Scan for the cell matching the given text and deliver its (x, y) coordinate at center. 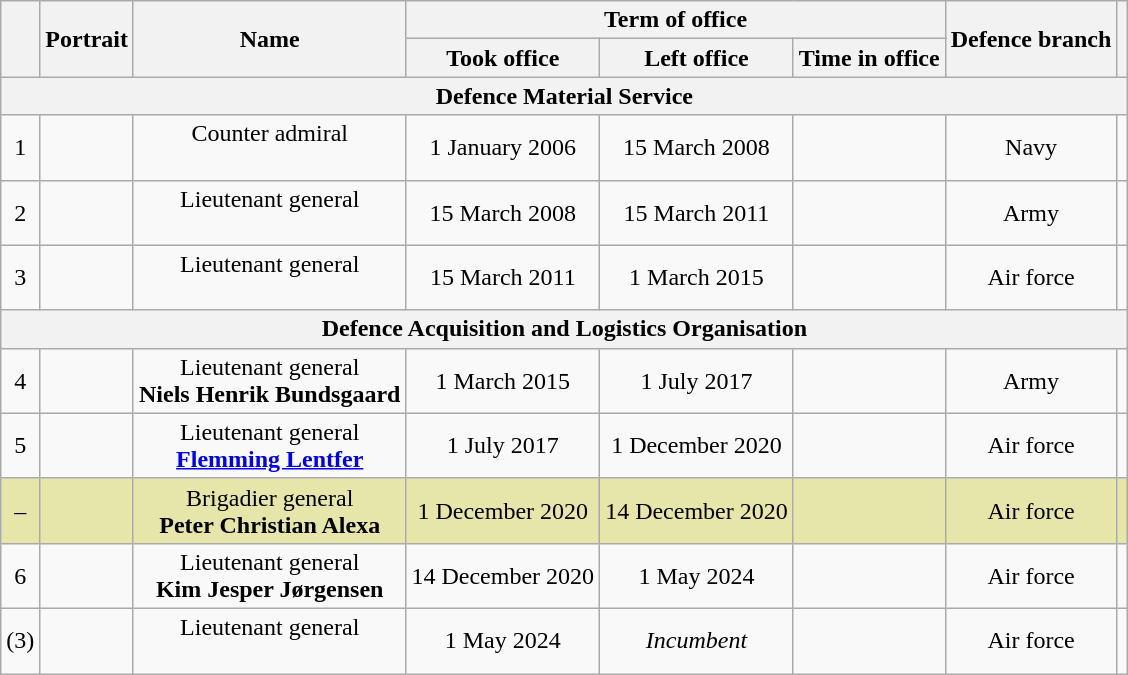
Incumbent (697, 640)
Lieutenant generalKim Jesper Jørgensen (269, 576)
Portrait (87, 39)
Took office (503, 58)
Brigadier generalPeter Christian Alexa (269, 510)
6 (20, 576)
4 (20, 380)
(3) (20, 640)
1 January 2006 (503, 148)
Time in office (869, 58)
Defence Acquisition and Logistics Organisation (564, 329)
– (20, 510)
Navy (1031, 148)
1 (20, 148)
Counter admiral (269, 148)
Term of office (676, 20)
Lieutenant generalNiels Henrik Bundsgaard (269, 380)
5 (20, 446)
3 (20, 278)
Left office (697, 58)
Name (269, 39)
Defence Material Service (564, 96)
Lieutenant generalFlemming Lentfer (269, 446)
Defence branch (1031, 39)
2 (20, 212)
